Output the (X, Y) coordinate of the center of the cell containing the given text.  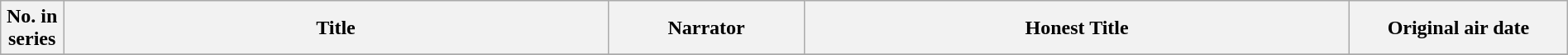
Title (336, 28)
Narrator (706, 28)
Honest Title (1077, 28)
Original air date (1459, 28)
No. inseries (32, 28)
